From the cell containing the given text, extract its center point as (X, Y) coordinate. 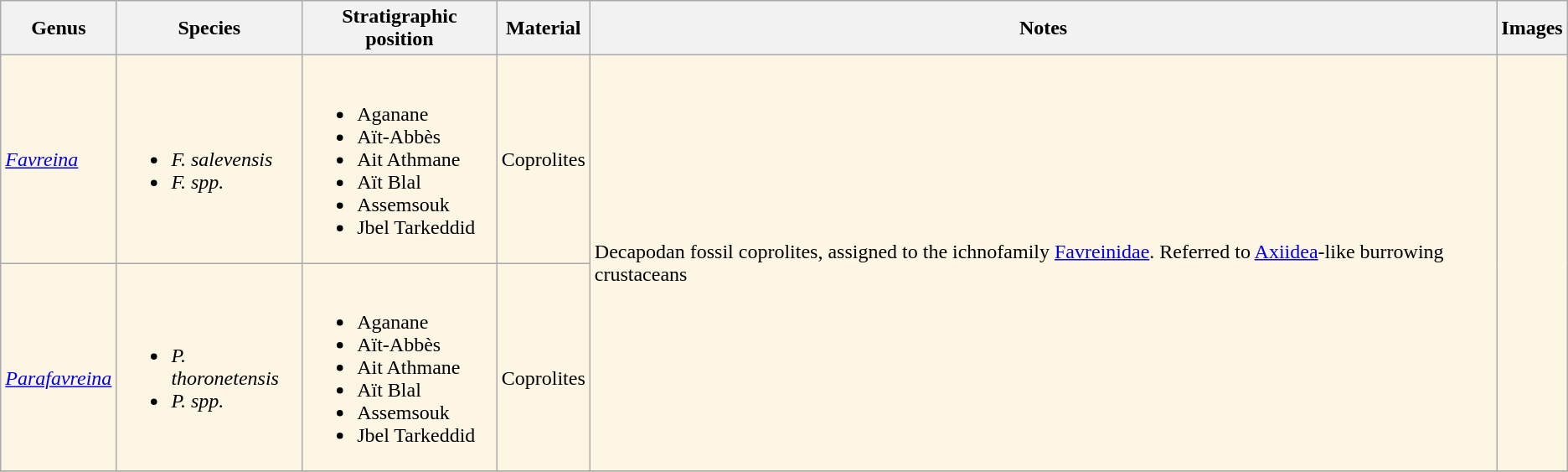
Parafavreina (59, 367)
Stratigraphic position (400, 29)
Notes (1044, 29)
Decapodan fossil coprolites, assigned to the ichnofamily Favreinidae. Referred to Axiidea-like burrowing crustaceans (1044, 263)
Images (1532, 29)
Material (543, 29)
F. salevensisF. spp. (209, 159)
P. thoronetensisP. spp. (209, 367)
Genus (59, 29)
Species (209, 29)
Favreina (59, 159)
